From the cell containing the given text, extract its center point as (x, y) coordinate. 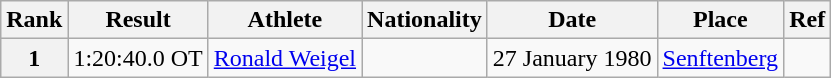
Athlete (284, 20)
Rank (34, 20)
Senftenberg (720, 58)
1 (34, 58)
Result (138, 20)
Nationality (425, 20)
1:20:40.0 OT (138, 58)
Date (572, 20)
Place (720, 20)
Ronald Weigel (284, 58)
Ref (808, 20)
27 January 1980 (572, 58)
